Capture the cell that displays the provided text and extract its [X, Y] central coordinate. 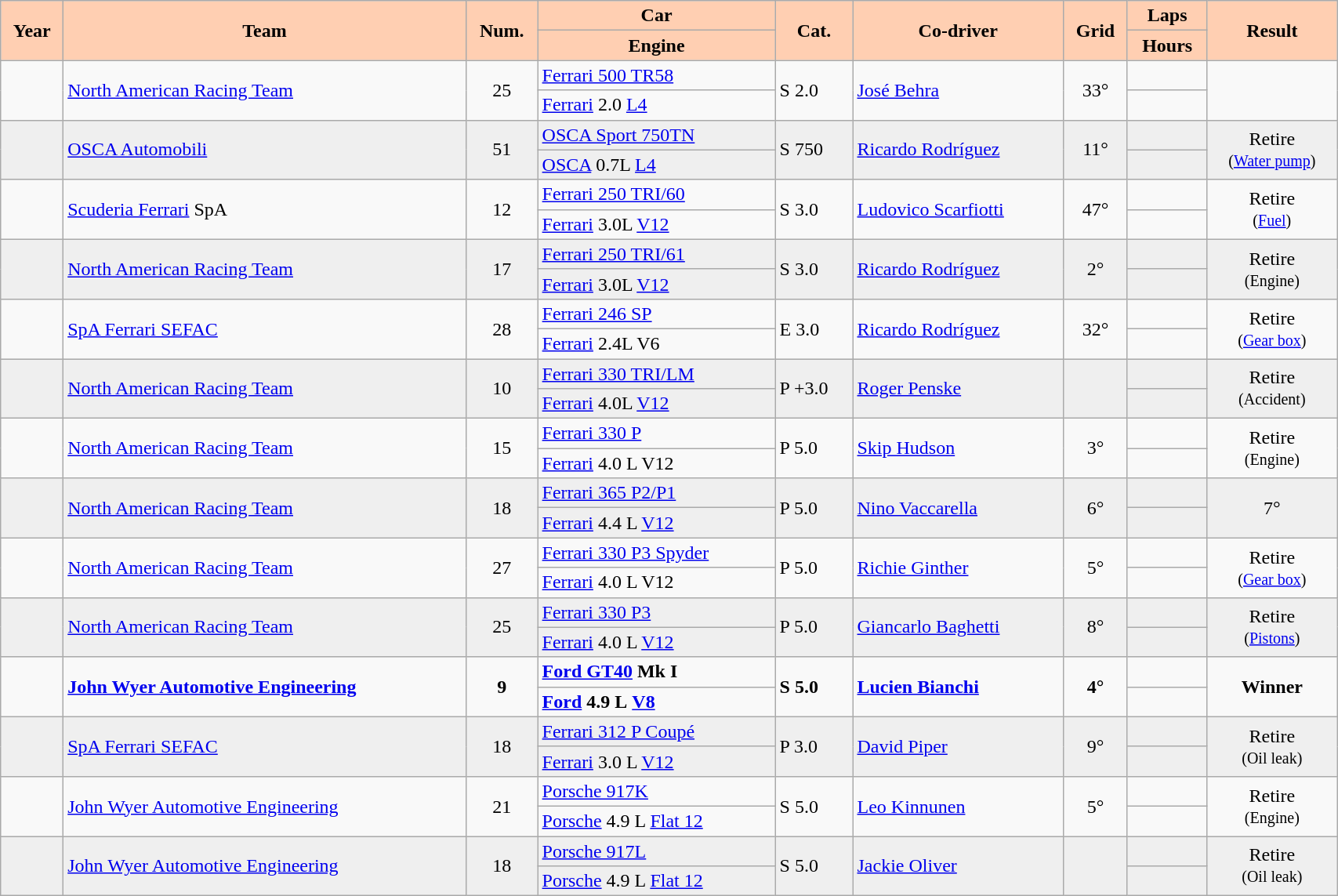
Ferrari 2.0 L4 [657, 105]
Lucien Bianchi [958, 687]
Ferrari 330 P [657, 433]
8° [1096, 627]
Year [32, 31]
Ferrari 330 P3 Spyder [657, 553]
Ferrari 250 TRI/61 [657, 254]
OSCA Sport 750TN [657, 135]
Grid [1096, 31]
Ferrari 500 TR58 [657, 75]
7° [1272, 508]
Richie Ginther [958, 568]
Ferrari 330 TRI/LM [657, 374]
11° [1096, 150]
Co-driver [958, 31]
P +3.0 [814, 389]
Cat. [814, 31]
3° [1096, 448]
Ford GT40 Mk I [657, 672]
Skip Hudson [958, 448]
Scuderia Ferrari SpA [265, 209]
12 [502, 209]
Giancarlo Baghetti [958, 627]
4° [1096, 687]
S 2.0 [814, 90]
Porsche 917L [657, 851]
Num. [502, 31]
Ferrari 246 SP [657, 314]
9° [1096, 746]
17 [502, 269]
Jackie Oliver [958, 865]
Ferrari 4.4 L V12 [657, 523]
47° [1096, 209]
Result [1272, 31]
15 [502, 448]
Retire(Accident) [1272, 389]
Leo Kinnunen [958, 806]
10 [502, 389]
E 3.0 [814, 328]
Roger Penske [958, 389]
Ford 4.9 L V8 [657, 702]
Engine [657, 45]
José Behra [958, 90]
33° [1096, 90]
6° [1096, 508]
Ferrari 4.0L V12 [657, 404]
21 [502, 806]
S 750 [814, 150]
28 [502, 328]
Ludovico Scarfiotti [958, 209]
9 [502, 687]
Retire(Fuel) [1272, 209]
Retire(Water pump) [1272, 150]
Team [265, 31]
Ferrari 3.0 L V12 [657, 761]
OSCA 0.7L L4 [657, 165]
2° [1096, 269]
Ferrari 330 P3 [657, 612]
Ferrari 250 TRI/60 [657, 194]
Nino Vaccarella [958, 508]
Porsche 917K [657, 791]
Retire(Pistons) [1272, 627]
OSCA Automobili [265, 150]
Car [657, 16]
Hours [1167, 45]
Ferrari 365 P2/P1 [657, 493]
51 [502, 150]
27 [502, 568]
P 3.0 [814, 746]
Ferrari 2.4L V6 [657, 343]
Winner [1272, 687]
32° [1096, 328]
David Piper [958, 746]
Ferrari 312 P Coupé [657, 731]
Laps [1167, 16]
